Determine the (X, Y) coordinate at the center of the cell enclosing the given text.  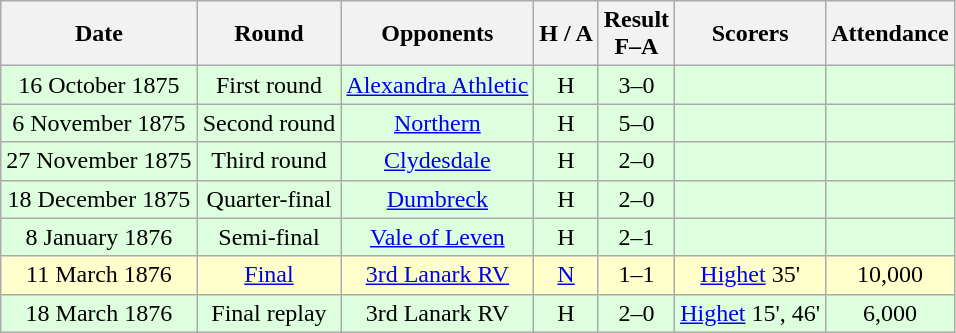
H / A (566, 34)
Final replay (269, 313)
6,000 (890, 313)
Round (269, 34)
Second round (269, 123)
Scorers (750, 34)
2–1 (636, 237)
Quarter-final (269, 199)
5–0 (636, 123)
First round (269, 85)
ResultF–A (636, 34)
16 October 1875 (99, 85)
3–0 (636, 85)
Date (99, 34)
Alexandra Athletic (438, 85)
Semi-final (269, 237)
1–1 (636, 275)
11 March 1876 (99, 275)
18 March 1876 (99, 313)
Attendance (890, 34)
Third round (269, 161)
8 January 1876 (99, 237)
Highet 35' (750, 275)
6 November 1875 (99, 123)
18 December 1875 (99, 199)
Final (269, 275)
Opponents (438, 34)
N (566, 275)
Clydesdale (438, 161)
Northern (438, 123)
27 November 1875 (99, 161)
Vale of Leven (438, 237)
Highet 15', 46' (750, 313)
Dumbreck (438, 199)
10,000 (890, 275)
